Provide the [X, Y] coordinate of the cell's center where the given text is located.  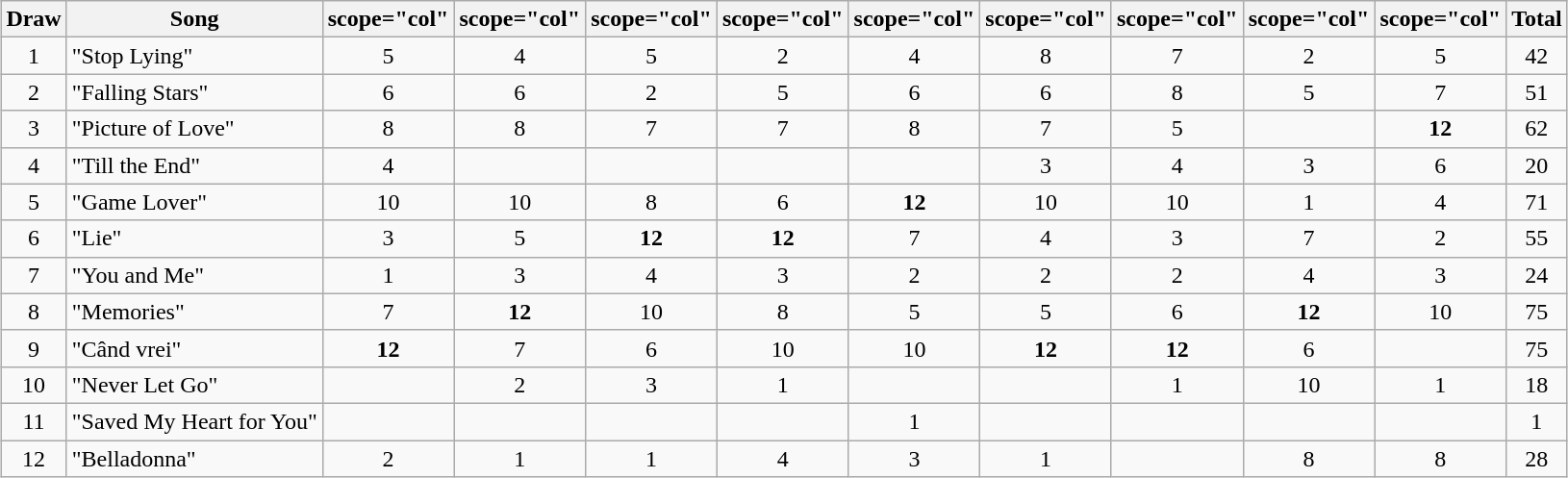
"Falling Stars" [194, 92]
"Saved My Heart for You" [194, 421]
"You and Me" [194, 275]
71 [1537, 202]
18 [1537, 385]
24 [1537, 275]
Song [194, 19]
28 [1537, 459]
20 [1537, 165]
62 [1537, 129]
42 [1537, 56]
11 [34, 421]
"Picture of Love" [194, 129]
Total [1537, 19]
55 [1537, 239]
"Lie" [194, 239]
"Stop Lying" [194, 56]
"Till the End" [194, 165]
51 [1537, 92]
"Belladonna" [194, 459]
"Când vrei" [194, 348]
"Memories" [194, 312]
9 [34, 348]
Draw [34, 19]
"Never Let Go" [194, 385]
"Game Lover" [194, 202]
